Scan for the cell matching the given text and deliver its [X, Y] coordinate at center. 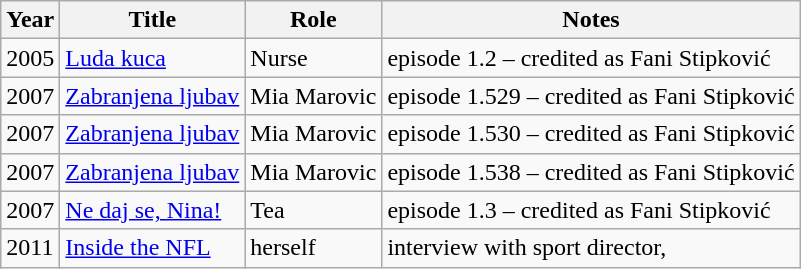
Role [314, 20]
Nurse [314, 58]
2011 [30, 248]
2005 [30, 58]
Tea [314, 210]
Inside the NFL [152, 248]
Year [30, 20]
interview with sport director, [591, 248]
episode 1.3 – credited as Fani Stipković [591, 210]
Notes [591, 20]
Luda kuca [152, 58]
episode 1.538 – credited as Fani Stipković [591, 172]
herself [314, 248]
Ne daj se, Nina! [152, 210]
episode 1.2 – credited as Fani Stipković [591, 58]
episode 1.530 – credited as Fani Stipković [591, 134]
Title [152, 20]
episode 1.529 – credited as Fani Stipković [591, 96]
